Provide the [X, Y] coordinate of the cell's center where the given text is located.  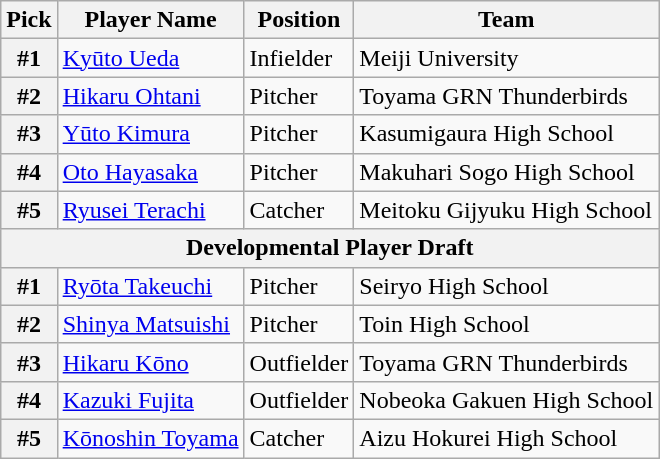
Meiji University [506, 58]
Player Name [150, 20]
Ryusei Terachi [150, 210]
Position [299, 20]
Ryōta Takeuchi [150, 286]
Kasumigaura High School [506, 134]
Oto Hayasaka [150, 172]
Seiryo High School [506, 286]
Makuhari Sogo High School [506, 172]
Pick [29, 20]
Team [506, 20]
Yūto Kimura [150, 134]
Shinya Matsuishi [150, 324]
Kyūto Ueda [150, 58]
Aizu Hokurei High School [506, 438]
Hikaru Kōno [150, 362]
Kōnoshin Toyama [150, 438]
Kazuki Fujita [150, 400]
Nobeoka Gakuen High School [506, 400]
Meitoku Gijyuku High School [506, 210]
Hikaru Ohtani [150, 96]
Developmental Player Draft [330, 248]
Infielder [299, 58]
Toin High School [506, 324]
